Identify which cell holds the provided text, then report its (x, y) central coordinate. 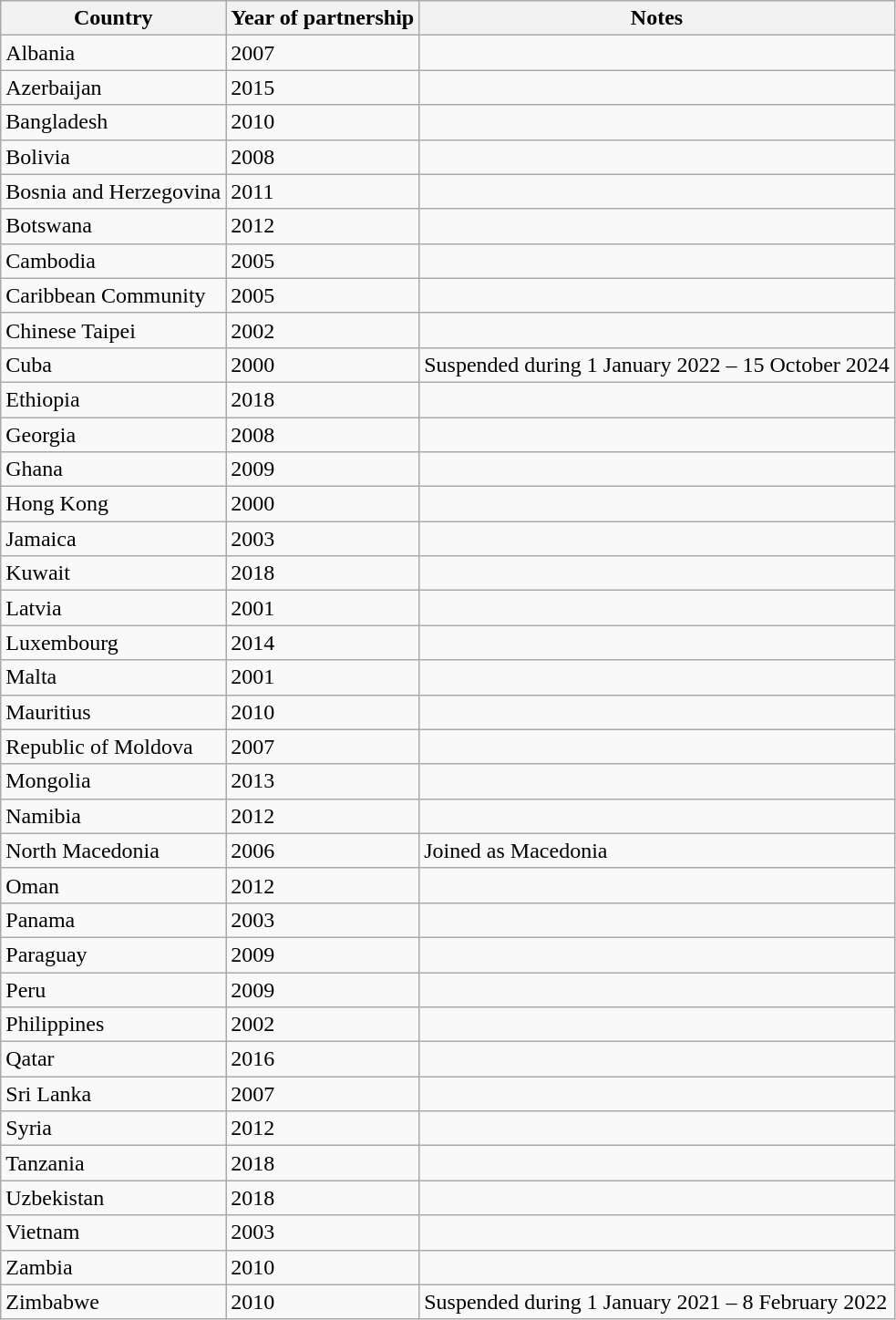
Hong Kong (113, 504)
Syria (113, 1129)
Botswana (113, 226)
2014 (323, 643)
Paraguay (113, 954)
Notes (657, 18)
Joined as Macedonia (657, 851)
Luxembourg (113, 643)
Year of partnership (323, 18)
Philippines (113, 1025)
Tanzania (113, 1163)
Bosnia and Herzegovina (113, 191)
2015 (323, 88)
Panama (113, 920)
2013 (323, 781)
Ethiopia (113, 399)
Caribbean Community (113, 295)
Mongolia (113, 781)
2011 (323, 191)
Chinese Taipei (113, 330)
Zimbabwe (113, 1302)
Cuba (113, 365)
Oman (113, 885)
Zambia (113, 1267)
Azerbaijan (113, 88)
Georgia (113, 435)
Suspended during 1 January 2021 – 8 February 2022 (657, 1302)
North Macedonia (113, 851)
2016 (323, 1059)
Sri Lanka (113, 1094)
Namibia (113, 816)
Bangladesh (113, 122)
Malta (113, 677)
Albania (113, 53)
Mauritius (113, 712)
Jamaica (113, 539)
Qatar (113, 1059)
Peru (113, 989)
Republic of Moldova (113, 747)
Kuwait (113, 573)
2006 (323, 851)
Uzbekistan (113, 1198)
Latvia (113, 608)
Country (113, 18)
Suspended during 1 January 2022 – 15 October 2024 (657, 365)
Vietnam (113, 1232)
Ghana (113, 469)
Cambodia (113, 261)
Bolivia (113, 157)
